Determine the (X, Y) coordinate at the center of the cell enclosing the given text.  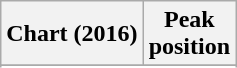
Chart (2016) (72, 34)
Peak position (189, 34)
